Locate the cell with the specified text and output its (X, Y) center coordinate. 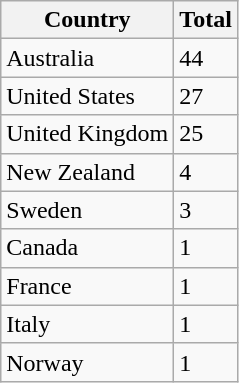
Norway (88, 362)
Total (206, 20)
25 (206, 134)
Sweden (88, 210)
Country (88, 20)
44 (206, 58)
New Zealand (88, 172)
United Kingdom (88, 134)
Canada (88, 248)
3 (206, 210)
United States (88, 96)
Italy (88, 324)
4 (206, 172)
France (88, 286)
Australia (88, 58)
27 (206, 96)
